Search for the cell housing the specified text and yield its [x, y] center coordinate. 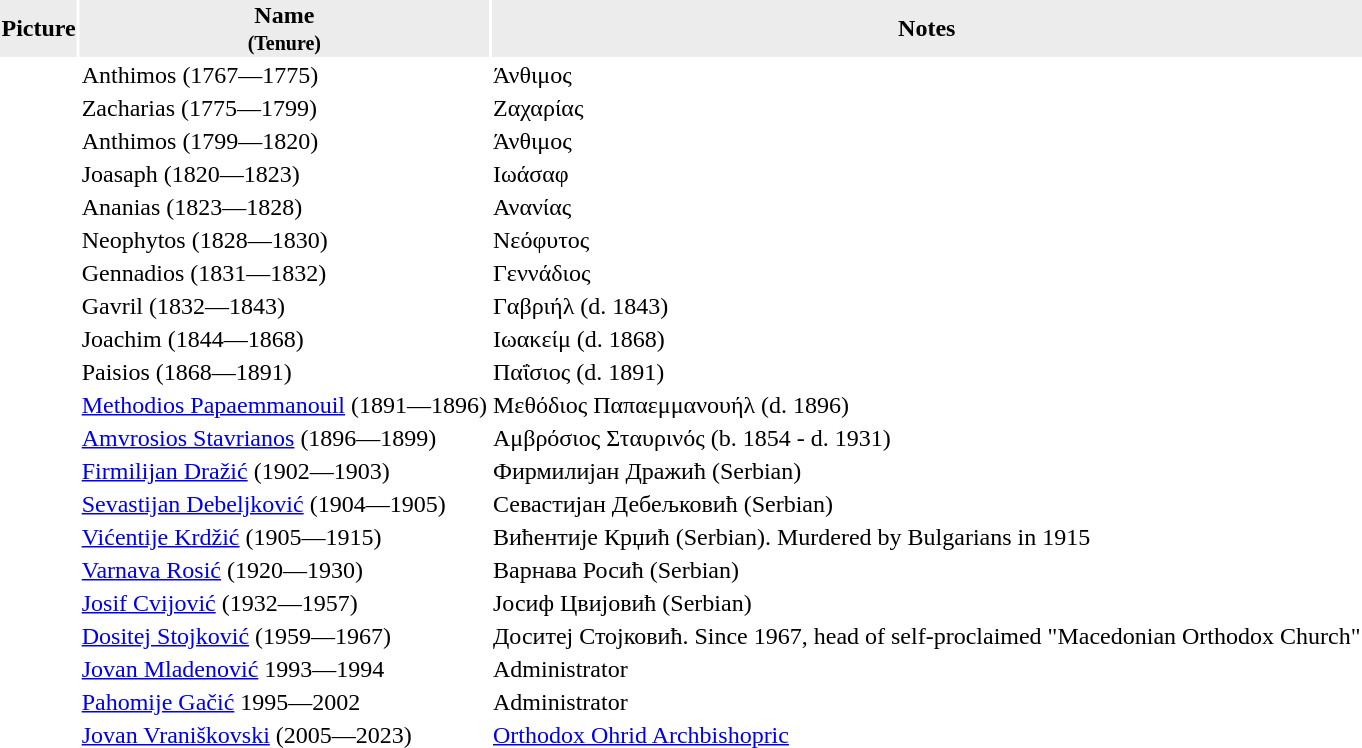
Παΐσιος (d. 1891) [926, 372]
Sevastijan Debeljković (1904—1905) [284, 504]
Josif Cvijović (1932—1957) [284, 603]
Ananias (1823—1828) [284, 207]
Ιωακείμ (d. 1868) [926, 339]
Γαβριήλ (d. 1843) [926, 306]
Фирмилијан Дражић (Serbian) [926, 471]
Joachim (1844—1868) [284, 339]
Ανανίας [926, 207]
Joasaph (1820—1823) [284, 174]
Севастијан Дебељковић (Serbian) [926, 504]
Paisios (1868—1891) [284, 372]
Firmilijan Dražić (1902—1903) [284, 471]
Ιωάσαφ [926, 174]
Μεθόδιος Παπαεμμανουήλ (d. 1896) [926, 405]
Zacharias (1775—1799) [284, 108]
Јосиф Цвијовић (Serbian) [926, 603]
Anthimos (1799—1820) [284, 141]
Αμβρόσιος Σταυρινός (b. 1854 - d. 1931) [926, 438]
Picture [38, 28]
Варнава Росић (Serbian) [926, 570]
Amvrosios Stavrianos (1896—1899) [284, 438]
Anthimos (1767—1775) [284, 75]
Вићентије Крџић (Serbian). Murdered by Bulgarians in 1915 [926, 537]
Name(Tenure) [284, 28]
Pahomije Gačić 1995—2002 [284, 702]
Jovan Mladenović 1993—1994 [284, 669]
Varnava Rosić (1920—1930) [284, 570]
Gennadios (1831—1832) [284, 273]
Доситеј Стојковић. Since 1967, head of self-proclaimed "Macedonian Orthodox Church" [926, 636]
Ζαχαρίας [926, 108]
Neophytos (1828—1830) [284, 240]
Νεόφυτος [926, 240]
Vićentije Krdžić (1905—1915) [284, 537]
Methodios Papaemmanouil (1891—1896) [284, 405]
Dositej Stojković (1959—1967) [284, 636]
Notes [926, 28]
Γεννάδιος [926, 273]
Gavril (1832—1843) [284, 306]
